Identify which cell holds the provided text, then report its [x, y] central coordinate. 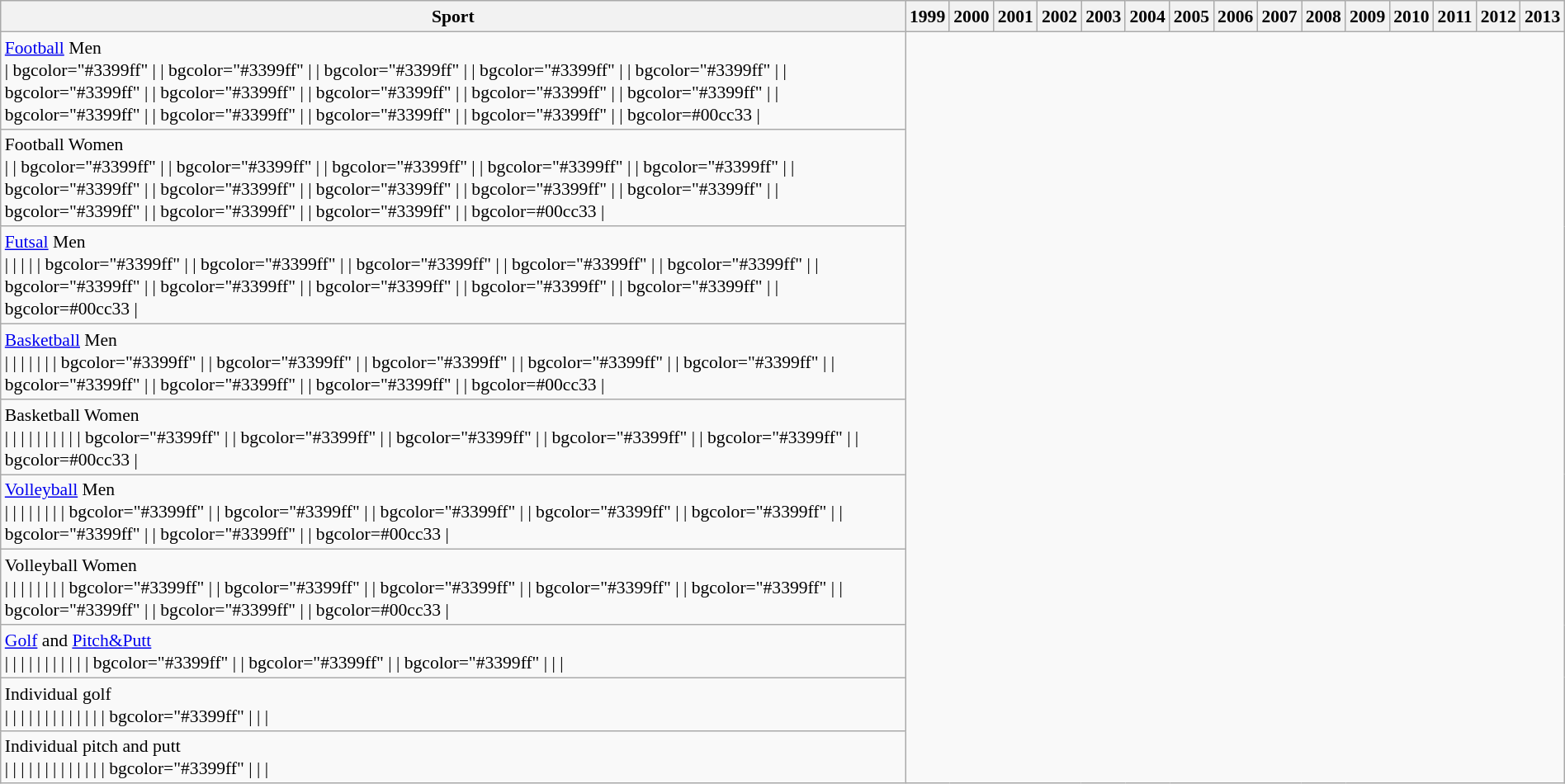
2013 [1542, 17]
1999 [928, 17]
2000 [971, 17]
2010 [1411, 17]
2006 [1235, 17]
Golf and Pitch&Putt| | | | | | | | | | | bgcolor="#3399ff" | | bgcolor="#3399ff" | | bgcolor="#3399ff" | | | [453, 651]
2002 [1060, 17]
Individual golf| | | | | | | | | | | | | bgcolor="#3399ff" | | | [453, 704]
2012 [1499, 17]
2003 [1103, 17]
2011 [1455, 17]
Individual pitch and putt| | | | | | | | | | | | | bgcolor="#3399ff" | | | [453, 757]
2009 [1367, 17]
2007 [1279, 17]
2005 [1192, 17]
2008 [1324, 17]
2001 [1015, 17]
Sport [453, 17]
2004 [1147, 17]
